Pinpoint the cell where the given text exists, returning its (X, Y) midpoint coordinate. 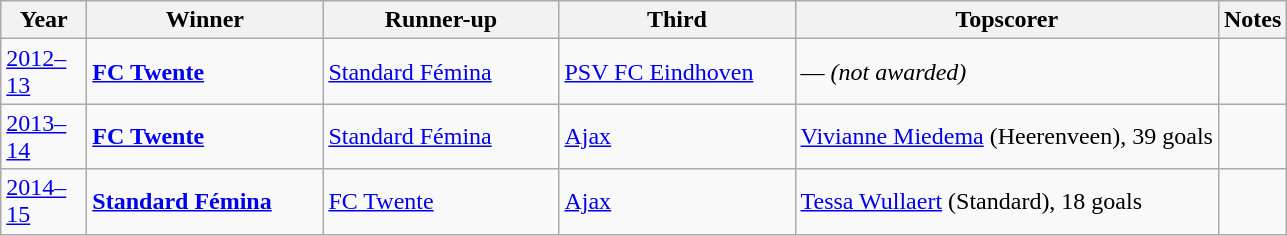
Year (44, 20)
Tessa Wullaert (Standard), 18 goals (1006, 202)
Runner-up (441, 20)
Vivianne Miedema (Heerenveen), 39 goals (1006, 136)
Winner (205, 20)
2014–15 (44, 202)
2013–14 (44, 136)
Topscorer (1006, 20)
— (not awarded) (1006, 72)
PSV FC Eindhoven (677, 72)
Notes (1252, 20)
Third (677, 20)
2012–13 (44, 72)
